Return [x, y] of the center of cell containing provided text 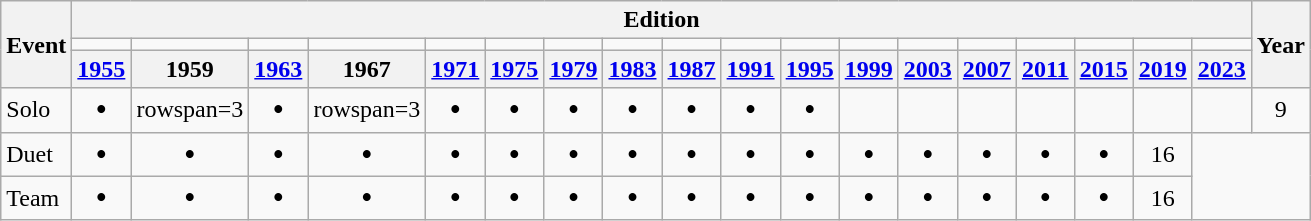
1983 [632, 69]
2023 [1222, 69]
1971 [456, 69]
2019 [1162, 69]
1979 [574, 69]
1975 [514, 69]
2015 [1104, 69]
1955 [102, 69]
Team [36, 198]
Edition [662, 20]
1963 [278, 69]
2011 [1045, 69]
1959 [190, 69]
Duet [36, 154]
Year [1280, 44]
1995 [810, 69]
2003 [928, 69]
Event [36, 44]
9 [1280, 110]
Solo [36, 110]
1999 [868, 69]
1987 [692, 69]
2007 [986, 69]
1991 [750, 69]
1967 [367, 69]
